For the text-containing cell, return its midpoint in (x, y) coordinate format. 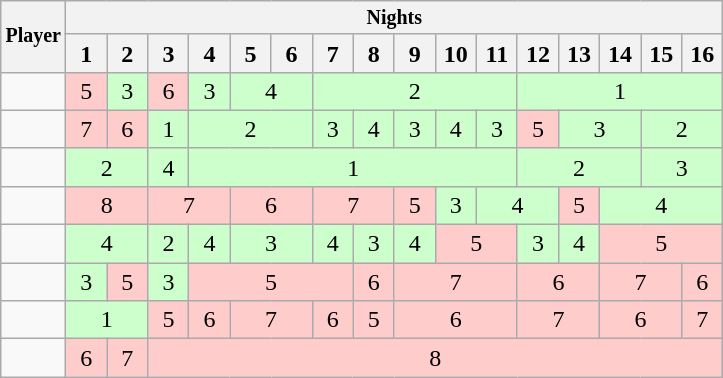
13 (578, 53)
10 (456, 53)
15 (662, 53)
12 (538, 53)
Nights (394, 18)
14 (620, 53)
Player (34, 37)
9 (414, 53)
11 (496, 53)
16 (702, 53)
